Search for the cell housing the specified text and yield its [X, Y] center coordinate. 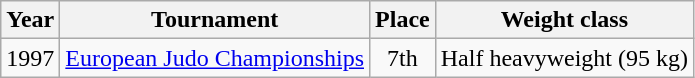
Weight class [564, 20]
European Judo Championships [215, 58]
1997 [30, 58]
Half heavyweight (95 kg) [564, 58]
Tournament [215, 20]
Year [30, 20]
7th [403, 58]
Place [403, 20]
